Determine the (x, y) coordinate at the center of the cell enclosing the given text.  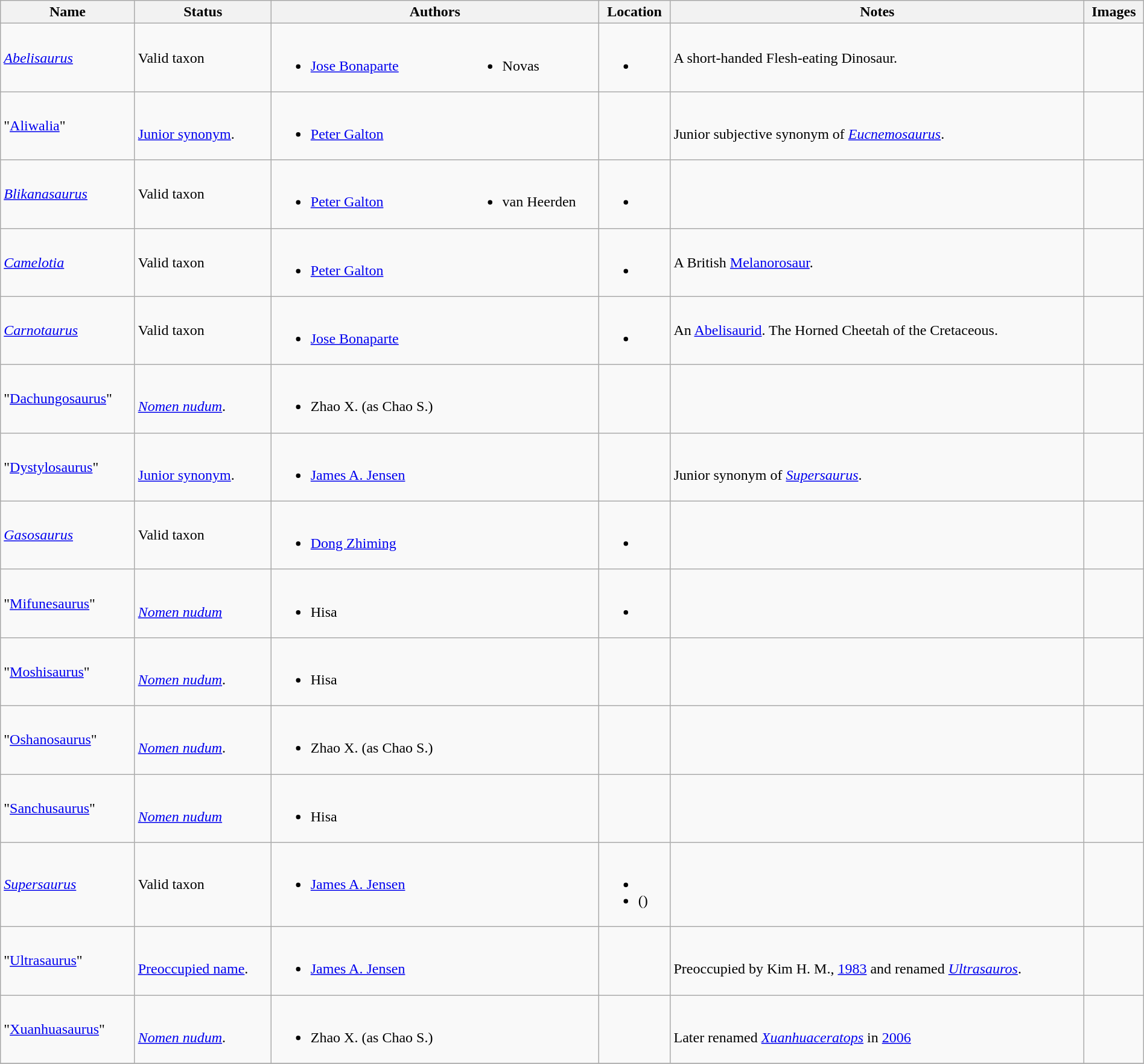
Novas (531, 58)
() (635, 885)
"Aliwalia" (68, 126)
Location (635, 12)
"Mifunesaurus" (68, 604)
Gasosaurus (68, 535)
Dong Zhiming (367, 535)
An Abelisaurid. The Horned Cheetah of the Cretaceous. (877, 331)
"Dystylosaurus" (68, 467)
Preoccupied name. (203, 961)
Junior synonym of Supersaurus. (877, 467)
A short-handed Flesh-eating Dinosaur. (877, 58)
Preoccupied by Kim H. M., 1983 and renamed Ultrasauros. (877, 961)
Later renamed Xuanhuaceratops in 2006 (877, 1030)
"Dachungosaurus" (68, 398)
Junior subjective synonym of Eucnemosaurus. (877, 126)
Notes (877, 12)
Status (203, 12)
Carnotaurus (68, 331)
Blikanasaurus (68, 194)
"Moshisaurus" (68, 671)
Authors (434, 12)
Abelisaurus (68, 58)
"Xuanhuasaurus" (68, 1030)
Name (68, 12)
Images (1114, 12)
"Oshanosaurus" (68, 740)
Supersaurus (68, 885)
"Ultrasaurus" (68, 961)
A British Melanorosaur. (877, 262)
Camelotia (68, 262)
"Sanchusaurus" (68, 808)
van Heerden (531, 194)
